Capture the cell that displays the provided text and extract its [x, y] central coordinate. 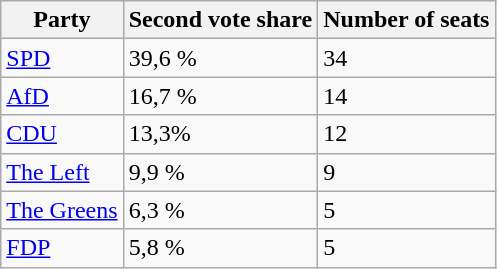
CDU [62, 134]
13,3% [220, 134]
6,3 % [220, 210]
9 [406, 172]
12 [406, 134]
14 [406, 96]
5,8 % [220, 248]
FDP [62, 248]
Second vote share [220, 20]
Party [62, 20]
16,7 % [220, 96]
34 [406, 58]
9,9 % [220, 172]
The Greens [62, 210]
39,6 % [220, 58]
AfD [62, 96]
The Left [62, 172]
Number of seats [406, 20]
SPD [62, 58]
